Scan for the cell matching the given text and deliver its [x, y] coordinate at center. 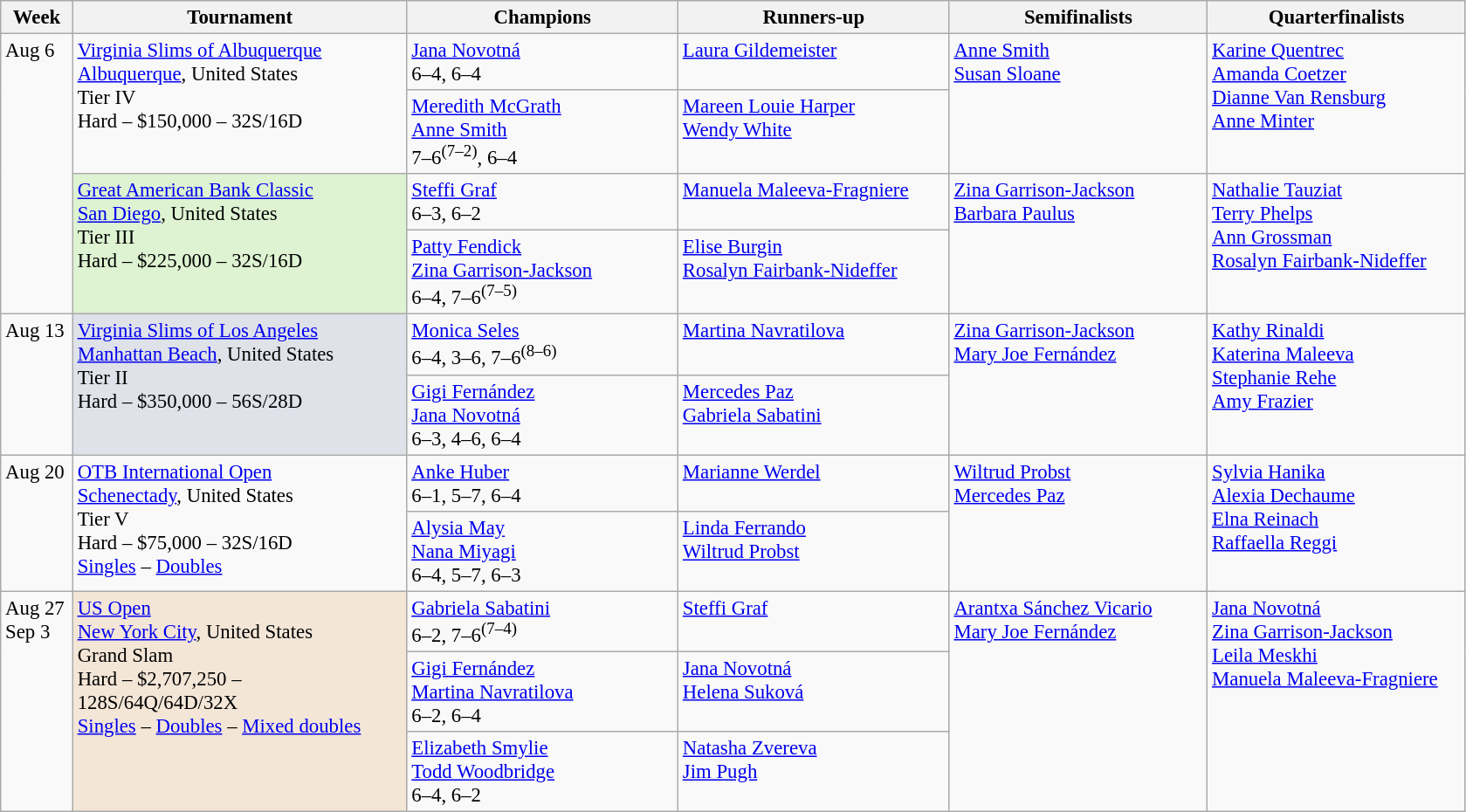
Marianne Werdel [814, 484]
Gigi Fernández Martina Navratilova6–2, 6–4 [543, 692]
Mareen Louie Harper Wendy White [814, 132]
Meredith McGrath Anne Smith7–6(7–2), 6–4 [543, 132]
Wiltrud Probst Mercedes Paz [1078, 523]
Martina Navratilova [814, 344]
Anke Huber6–1, 5–7, 6–4 [543, 484]
Steffi Graf6–3, 6–2 [543, 203]
Aug 13 [37, 384]
Aug 6 [37, 175]
Jana Novotná6–4, 6–4 [543, 63]
Quarterfinalists [1337, 17]
US OpenNew York City, United StatesGrand SlamHard – $2,707,250 – 128S/64Q/64D/32XSingles – Doubles – Mixed doubles [239, 701]
Zina Garrison-Jackson Barbara Paulus [1078, 244]
Alysia May Nana Miyagi6–4, 5–7, 6–3 [543, 551]
OTB International OpenSchenectady, United StatesTier V Hard – $75,000 – 32S/16DSingles – Doubles [239, 523]
Virginia Slims of AlbuquerqueAlbuquerque, United StatesTier IV Hard – $150,000 – 32S/16D [239, 105]
Gigi Fernández Jana Novotná6–3, 4–6, 6–4 [543, 415]
Aug 27Sep 3 [37, 701]
Jana Novotná Helena Suková [814, 692]
Karine Quentrec Amanda Coetzer Dianne Van Rensburg Anne Minter [1337, 105]
Gabriela Sabatini6–2, 7–6(7–4) [543, 622]
Zina Garrison-Jackson Mary Joe Fernández [1078, 384]
Patty Fendick Zina Garrison-Jackson6–4, 7–6(7–5) [543, 272]
Natasha Zvereva Jim Pugh [814, 772]
Elizabeth Smylie Todd Woodbridge6–4, 6–2 [543, 772]
Tournament [239, 17]
Sylvia Hanika Alexia Dechaume Elna Reinach Raffaella Reggi [1337, 523]
Semifinalists [1078, 17]
Week [37, 17]
Great American Bank ClassicSan Diego, United StatesTier III Hard – $225,000 – 32S/16D [239, 244]
Kathy Rinaldi Katerina Maleeva Stephanie Rehe Amy Frazier [1337, 384]
Steffi Graf [814, 622]
Elise Burgin Rosalyn Fairbank-Nideffer [814, 272]
Arantxa Sánchez Vicario Mary Joe Fernández [1078, 701]
Linda Ferrando Wiltrud Probst [814, 551]
Virginia Slims of Los AngelesManhattan Beach, United StatesTier II Hard – $350,000 – 56S/28D [239, 384]
Monica Seles6–4, 3–6, 7–6(8–6) [543, 344]
Mercedes Paz Gabriela Sabatini [814, 415]
Aug 20 [37, 523]
Nathalie Tauziat Terry Phelps Ann Grossman Rosalyn Fairbank-Nideffer [1337, 244]
Runners-up [814, 17]
Jana Novotná Zina Garrison-Jackson Leila Meskhi Manuela Maleeva-Fragniere [1337, 701]
Champions [543, 17]
Laura Gildemeister [814, 63]
Manuela Maleeva-Fragniere [814, 203]
Anne Smith Susan Sloane [1078, 105]
